Determine the [X, Y] coordinate at the center of the cell enclosing the given text.  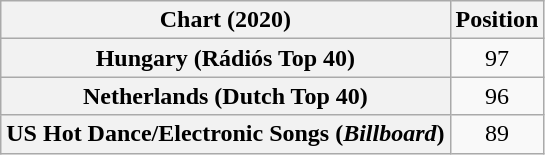
97 [497, 58]
Netherlands (Dutch Top 40) [226, 96]
US Hot Dance/Electronic Songs (Billboard) [226, 134]
Position [497, 20]
89 [497, 134]
Hungary (Rádiós Top 40) [226, 58]
96 [497, 96]
Chart (2020) [226, 20]
